Search for the cell housing the specified text and yield its [X, Y] center coordinate. 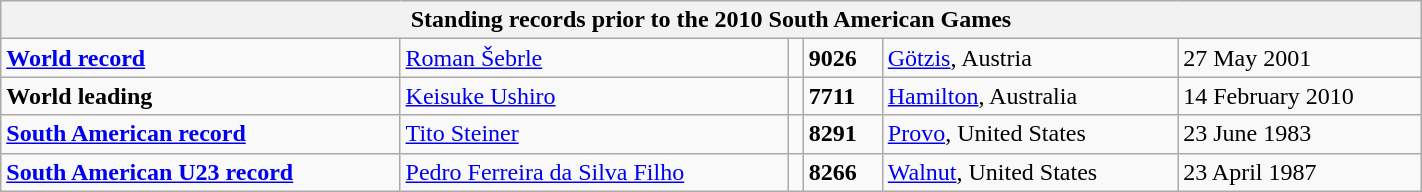
Provo, United States [1030, 134]
Götzis, Austria [1030, 58]
Roman Šebrle [594, 58]
23 April 1987 [1300, 172]
Walnut, United States [1030, 172]
World record [200, 58]
South American U23 record [200, 172]
8266 [842, 172]
Keisuke Ushiro [594, 96]
South American record [200, 134]
Standing records prior to the 2010 South American Games [711, 20]
7711 [842, 96]
14 February 2010 [1300, 96]
World leading [200, 96]
8291 [842, 134]
Pedro Ferreira da Silva Filho [594, 172]
23 June 1983 [1300, 134]
Tito Steiner [594, 134]
27 May 2001 [1300, 58]
Hamilton, Australia [1030, 96]
9026 [842, 58]
